Capture the cell that displays the provided text and extract its (X, Y) central coordinate. 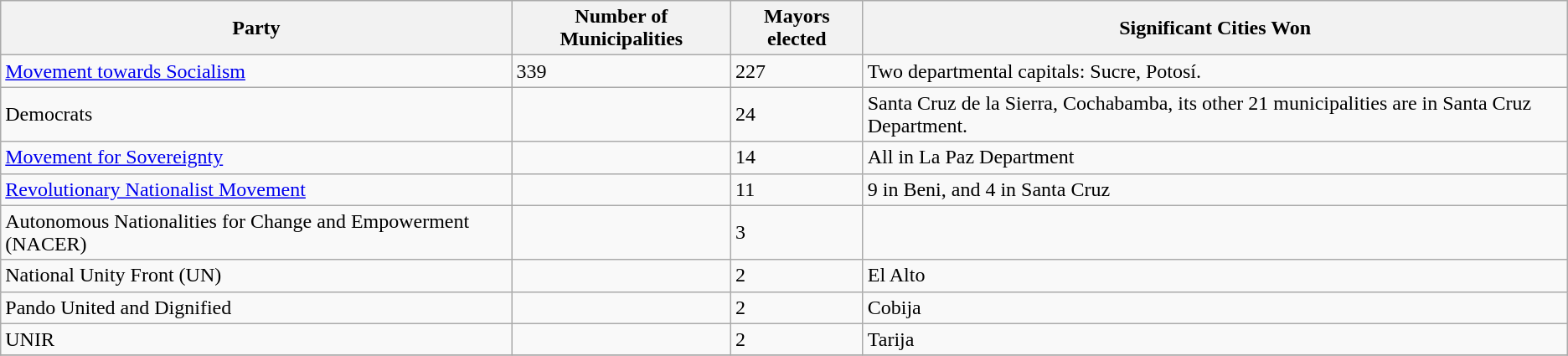
El Alto (1215, 276)
Tarija (1215, 339)
Two departmental capitals: Sucre, Potosí. (1215, 71)
9 in Beni, and 4 in Santa Cruz (1215, 189)
339 (622, 71)
Party (256, 28)
National Unity Front (UN) (256, 276)
Number of Municipalities (622, 28)
24 (797, 114)
Movement for Sovereignty (256, 157)
Significant Cities Won (1215, 28)
11 (797, 189)
All in La Paz Department (1215, 157)
3 (797, 233)
227 (797, 71)
Revolutionary Nationalist Movement (256, 189)
Autonomous Nationalities for Change and Empowerment (NACER) (256, 233)
Movement towards Socialism (256, 71)
14 (797, 157)
Santa Cruz de la Sierra, Cochabamba, its other 21 municipalities are in Santa Cruz Department. (1215, 114)
Democrats (256, 114)
Mayors elected (797, 28)
Cobija (1215, 307)
UNIR (256, 339)
Pando United and Dignified (256, 307)
